For the text-containing cell, return its midpoint in [x, y] coordinate format. 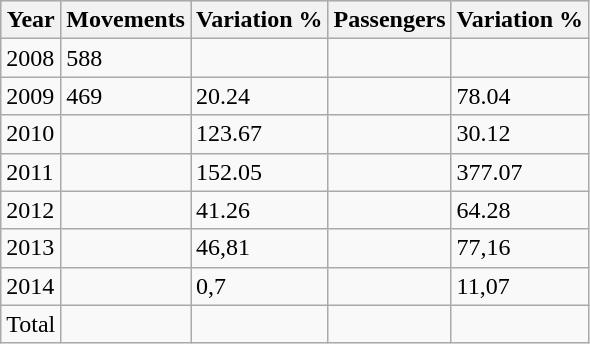
2012 [31, 210]
64.28 [520, 210]
Total [31, 324]
2010 [31, 134]
30.12 [520, 134]
0,7 [259, 286]
469 [126, 96]
Movements [126, 20]
46,81 [259, 248]
Year [31, 20]
77,16 [520, 248]
11,07 [520, 286]
588 [126, 58]
2011 [31, 172]
20.24 [259, 96]
2009 [31, 96]
41.26 [259, 210]
Passengers [390, 20]
152.05 [259, 172]
2013 [31, 248]
2008 [31, 58]
78.04 [520, 96]
377.07 [520, 172]
123.67 [259, 134]
2014 [31, 286]
